Return (X, Y) of the center of cell containing provided text 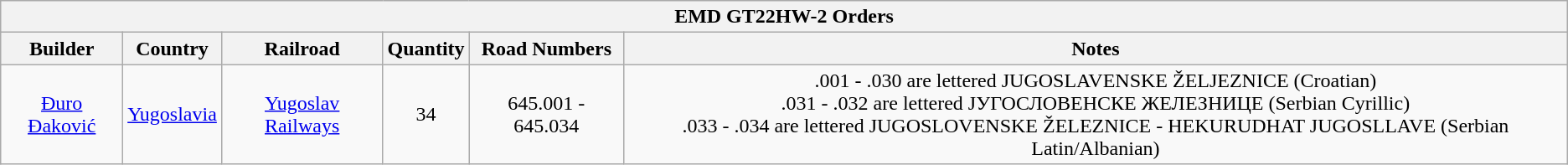
34 (426, 114)
Railroad (302, 49)
Yugoslav Railways (302, 114)
Đuro Đaković (62, 114)
EMD GT22HW-2 Orders (784, 17)
Quantity (426, 49)
Road Numbers (546, 49)
Country (173, 49)
645.001 - 645.034 (546, 114)
Builder (62, 49)
Notes (1096, 49)
Yugoslavia (173, 114)
